Detect which cell encompasses the target text, then output its [X, Y] center coordinate. 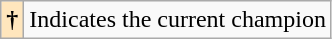
Indicates the current champion [178, 20]
† [12, 20]
